Capture the cell that displays the provided text and extract its [x, y] central coordinate. 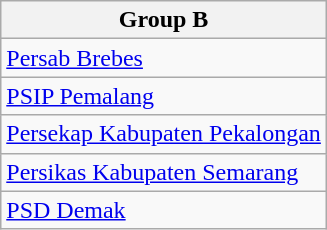
Persikas Kabupaten Semarang [164, 172]
Persekap Kabupaten Pekalongan [164, 134]
Persab Brebes [164, 58]
Group B [164, 20]
PSIP Pemalang [164, 96]
PSD Demak [164, 210]
